Output the [X, Y] coordinate of the center of the cell containing the given text.  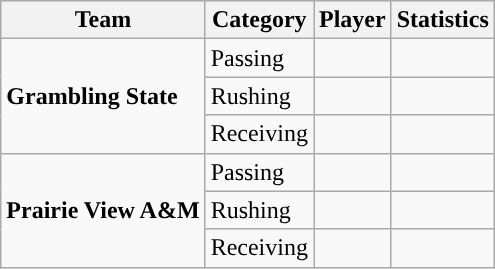
Prairie View A&M [103, 210]
Statistics [442, 20]
Category [259, 20]
Team [103, 20]
Player [353, 20]
Grambling State [103, 96]
